Determine the (X, Y) coordinate at the center of the cell enclosing the given text.  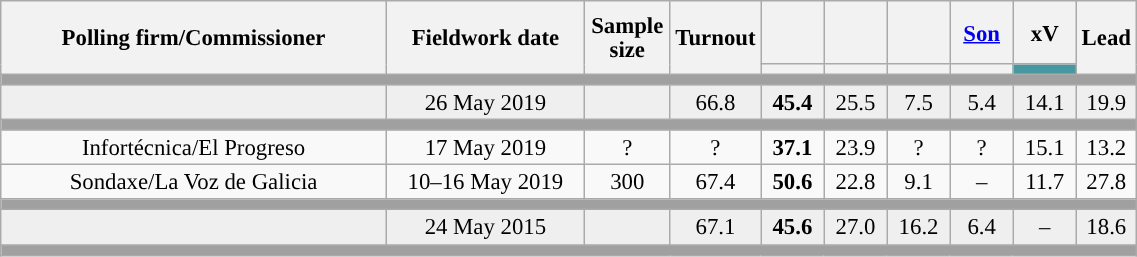
300 (627, 182)
23.9 (856, 148)
Turnout (716, 38)
37.1 (792, 148)
67.4 (716, 182)
22.8 (856, 182)
16.2 (918, 228)
45.6 (792, 228)
xV (1044, 32)
Fieldwork date (485, 38)
Lead (1106, 38)
26 May 2019 (485, 102)
Infortécnica/El Progreso (194, 148)
17 May 2019 (485, 148)
27.0 (856, 228)
13.2 (1106, 148)
50.6 (792, 182)
25.5 (856, 102)
66.8 (716, 102)
Sample size (627, 38)
6.4 (982, 228)
9.1 (918, 182)
Sondaxe/La Voz de Galicia (194, 182)
24 May 2015 (485, 228)
11.7 (1044, 182)
Polling firm/Commissioner (194, 38)
15.1 (1044, 148)
45.4 (792, 102)
19.9 (1106, 102)
67.1 (716, 228)
7.5 (918, 102)
Son (982, 32)
18.6 (1106, 228)
27.8 (1106, 182)
10–16 May 2019 (485, 182)
5.4 (982, 102)
14.1 (1044, 102)
